Find where the given text appears and provide that cell's center as [X, Y] coordinate. 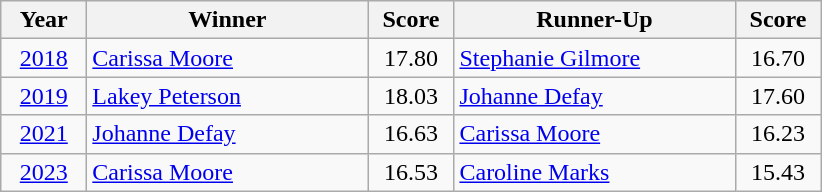
2018 [44, 58]
Lakey Peterson [228, 96]
2021 [44, 134]
18.03 [411, 96]
17.80 [411, 58]
16.23 [778, 134]
16.53 [411, 172]
Caroline Marks [594, 172]
2023 [44, 172]
Year [44, 20]
Winner [228, 20]
2019 [44, 96]
Runner-Up [594, 20]
17.60 [778, 96]
16.70 [778, 58]
15.43 [778, 172]
Stephanie Gilmore [594, 58]
16.63 [411, 134]
